Capture the cell that displays the provided text and extract its [x, y] central coordinate. 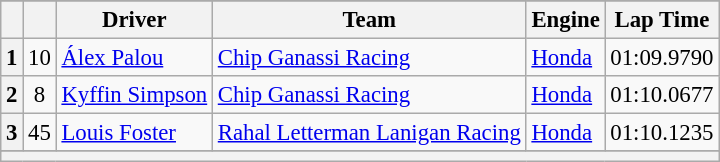
8 [40, 95]
Kyffin Simpson [134, 95]
Engine [566, 20]
Rahal Letterman Lanigan Racing [369, 133]
3 [12, 133]
10 [40, 58]
45 [40, 133]
Lap Time [662, 20]
Louis Foster [134, 133]
01:10.1235 [662, 133]
Álex Palou [134, 58]
Team [369, 20]
1 [12, 58]
2 [12, 95]
Driver [134, 20]
01:09.9790 [662, 58]
01:10.0677 [662, 95]
